For the text-containing cell, return its midpoint in (x, y) coordinate format. 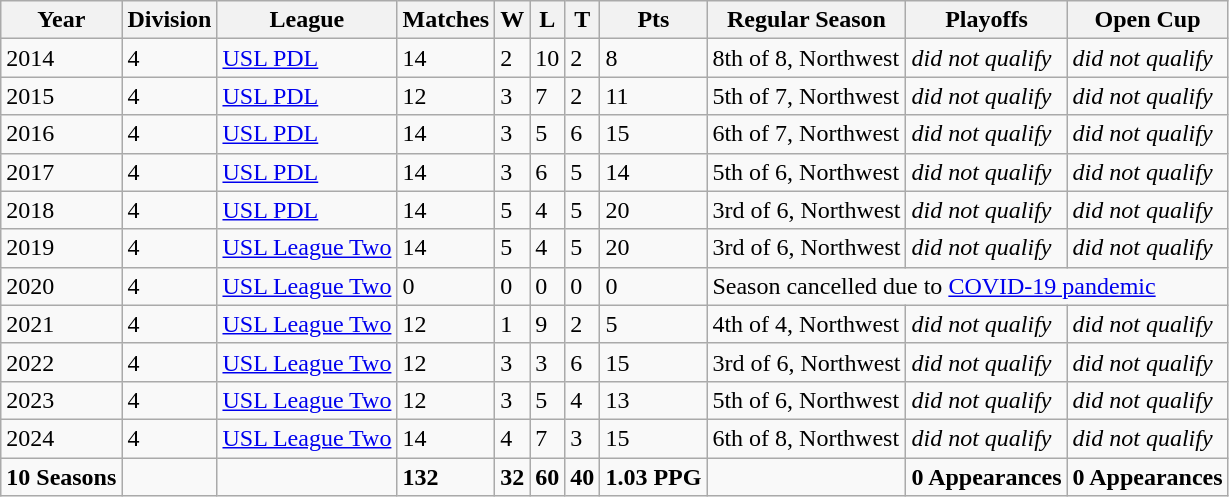
1 (512, 324)
Matches (446, 20)
9 (548, 324)
4th of 4, Northwest (806, 324)
League (307, 20)
2017 (62, 172)
Open Cup (1148, 20)
132 (446, 477)
2021 (62, 324)
6th of 7, Northwest (806, 134)
1.03 PPG (654, 477)
8th of 8, Northwest (806, 58)
Playoffs (986, 20)
Pts (654, 20)
10 Seasons (62, 477)
13 (654, 400)
T (582, 20)
60 (548, 477)
2014 (62, 58)
L (548, 20)
2018 (62, 210)
10 (548, 58)
2022 (62, 362)
2019 (62, 248)
6th of 8, Northwest (806, 438)
2015 (62, 96)
Season cancelled due to COVID-19 pandemic (968, 286)
5th of 7, Northwest (806, 96)
2024 (62, 438)
2023 (62, 400)
Regular Season (806, 20)
8 (654, 58)
Division (170, 20)
32 (512, 477)
40 (582, 477)
11 (654, 96)
W (512, 20)
2016 (62, 134)
2020 (62, 286)
Year (62, 20)
